Pinpoint the cell where the given text exists, returning its [X, Y] midpoint coordinate. 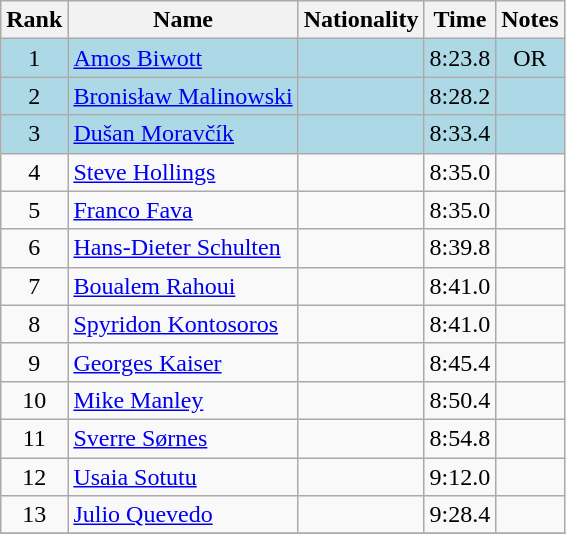
Mike Manley [183, 400]
2 [34, 96]
11 [34, 438]
9:28.4 [460, 515]
7 [34, 286]
5 [34, 210]
8:39.8 [460, 248]
Nationality [361, 20]
Franco Fava [183, 210]
Usaia Sotutu [183, 477]
Dušan Moravčík [183, 134]
Georges Kaiser [183, 362]
Rank [34, 20]
8:23.8 [460, 58]
Boualem Rahoui [183, 286]
Name [183, 20]
12 [34, 477]
4 [34, 172]
OR [530, 58]
Bronisław Malinowski [183, 96]
Time [460, 20]
8:28.2 [460, 96]
1 [34, 58]
13 [34, 515]
Hans-Dieter Schulten [183, 248]
3 [34, 134]
Amos Biwott [183, 58]
8 [34, 324]
8:50.4 [460, 400]
10 [34, 400]
Spyridon Kontosoros [183, 324]
Notes [530, 20]
8:33.4 [460, 134]
Sverre Sørnes [183, 438]
8:54.8 [460, 438]
Julio Quevedo [183, 515]
Steve Hollings [183, 172]
9 [34, 362]
6 [34, 248]
8:45.4 [460, 362]
9:12.0 [460, 477]
